Identify which cell holds the provided text, then report its [x, y] central coordinate. 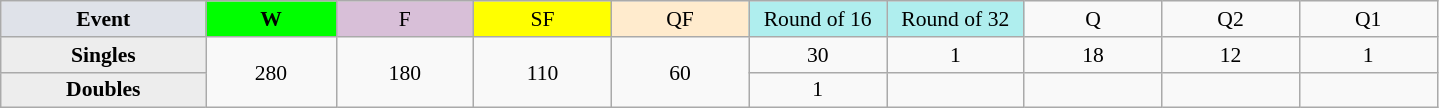
Doubles [104, 90]
110 [543, 72]
Event [104, 19]
Singles [104, 55]
F [405, 19]
180 [405, 72]
SF [543, 19]
W [271, 19]
Q1 [1368, 19]
12 [1231, 55]
30 [818, 55]
Q [1093, 19]
Q2 [1231, 19]
280 [271, 72]
QF [680, 19]
60 [680, 72]
Round of 16 [818, 19]
Round of 32 [955, 19]
18 [1093, 55]
